Scan for the cell matching the given text and deliver its (x, y) coordinate at center. 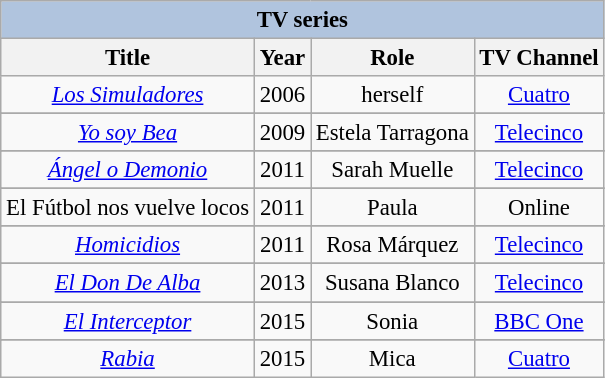
Ángel o Demonio (128, 170)
Los Simuladores (128, 95)
Year (282, 58)
Rabia (128, 358)
herself (392, 95)
TV Channel (539, 58)
2009 (282, 133)
Rosa Márquez (392, 245)
Estela Tarragona (392, 133)
TV series (302, 20)
BBC One (539, 321)
Title (128, 58)
Susana Blanco (392, 283)
El Don De Alba (128, 283)
2013 (282, 283)
Paula (392, 208)
Homicidios (128, 245)
El Interceptor (128, 321)
Role (392, 58)
Online (539, 208)
2006 (282, 95)
Sarah Muelle (392, 170)
Sonia (392, 321)
Yo soy Bea (128, 133)
Mica (392, 358)
El Fútbol nos vuelve locos (128, 208)
